Search for the cell housing the specified text and yield its [X, Y] center coordinate. 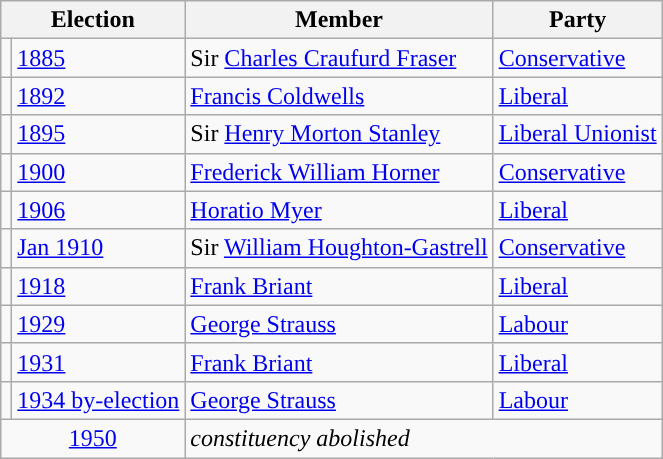
1892 [98, 96]
1918 [98, 286]
1934 by-election [98, 400]
Election [93, 20]
constituency abolished [424, 438]
1900 [98, 172]
Francis Coldwells [339, 96]
1906 [98, 210]
Sir Henry Morton Stanley [339, 134]
1950 [93, 438]
Horatio Myer [339, 210]
Frederick William Horner [339, 172]
1885 [98, 58]
Jan 1910 [98, 248]
Party [578, 20]
1931 [98, 362]
Sir Charles Craufurd Fraser [339, 58]
Member [339, 20]
Liberal Unionist [578, 134]
1929 [98, 324]
Sir William Houghton-Gastrell [339, 248]
1895 [98, 134]
